Identify which cell holds the provided text, then report its (x, y) central coordinate. 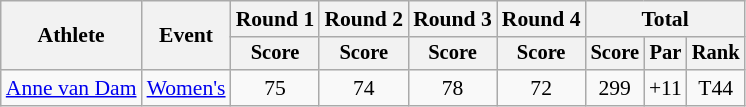
Anne van Dam (72, 88)
T44 (716, 88)
Event (186, 36)
74 (364, 88)
299 (615, 88)
Round 1 (276, 19)
72 (542, 88)
Round 3 (452, 19)
Rank (716, 54)
75 (276, 88)
Round 4 (542, 19)
Athlete (72, 36)
Women's (186, 88)
Total (666, 19)
Round 2 (364, 19)
+11 (666, 88)
Par (666, 54)
78 (452, 88)
